Capture the cell that displays the provided text and extract its [X, Y] central coordinate. 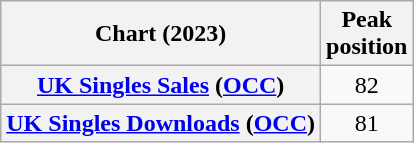
UK Singles Sales (OCC) [161, 85]
81 [367, 123]
82 [367, 85]
Peakposition [367, 34]
UK Singles Downloads (OCC) [161, 123]
Chart (2023) [161, 34]
